Find where the given text appears and provide that cell's center as [X, Y] coordinate. 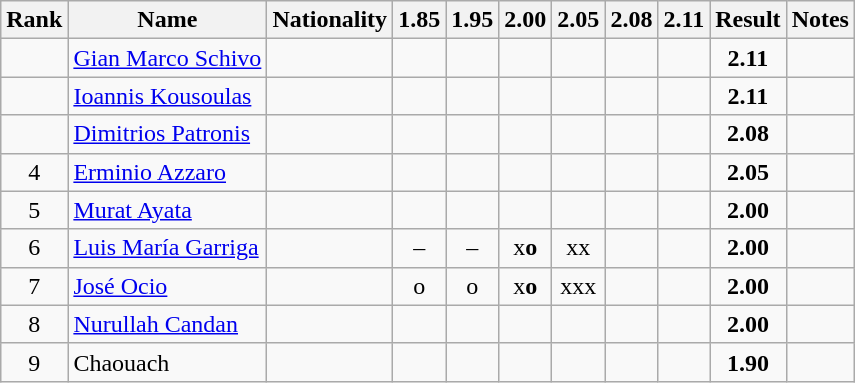
José Ocio [168, 286]
8 [34, 324]
Murat Ayata [168, 210]
Luis María Garriga [168, 248]
xxx [578, 286]
Rank [34, 20]
Erminio Azzaro [168, 172]
xx [578, 248]
Result [748, 20]
Nurullah Candan [168, 324]
Notes [820, 20]
1.85 [420, 20]
5 [34, 210]
1.95 [472, 20]
Ioannis Kousoulas [168, 96]
6 [34, 248]
Dimitrios Patronis [168, 134]
Nationality [330, 20]
Chaouach [168, 362]
7 [34, 286]
9 [34, 362]
1.90 [748, 362]
Name [168, 20]
4 [34, 172]
Gian Marco Schivo [168, 58]
